Return [x, y] of the center of cell containing provided text 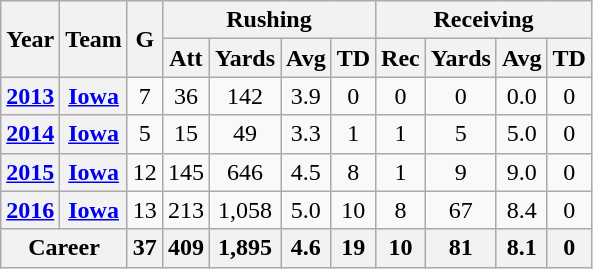
1,058 [244, 210]
4.6 [306, 248]
3.3 [306, 134]
Receiving [484, 20]
4.5 [306, 172]
G [144, 39]
0.0 [522, 96]
9.0 [522, 172]
Att [186, 58]
2015 [30, 172]
36 [186, 96]
145 [186, 172]
9 [460, 172]
2013 [30, 96]
49 [244, 134]
Year [30, 39]
37 [144, 248]
409 [186, 248]
8.4 [522, 210]
67 [460, 210]
Career [64, 248]
142 [244, 96]
1,895 [244, 248]
13 [144, 210]
Rushing [268, 20]
3.9 [306, 96]
15 [186, 134]
Rec [401, 58]
2014 [30, 134]
12 [144, 172]
8.1 [522, 248]
7 [144, 96]
19 [353, 248]
646 [244, 172]
Team [94, 39]
213 [186, 210]
81 [460, 248]
2016 [30, 210]
